Detect which cell encompasses the target text, then output its [x, y] center coordinate. 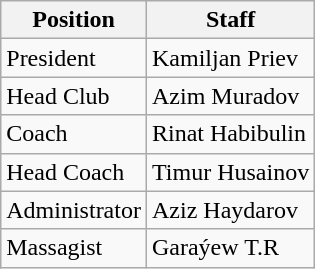
Timur Husainov [230, 172]
Administrator [74, 210]
Staff [230, 20]
Aziz Haydarov [230, 210]
Coach [74, 134]
Kamiljan Priev [230, 58]
Garaýew T.R [230, 248]
President [74, 58]
Azim Muradov [230, 96]
Massagist [74, 248]
Head Coach [74, 172]
Head Club [74, 96]
Position [74, 20]
Rinat Habibulin [230, 134]
